Return [x, y] of the center of cell containing provided text 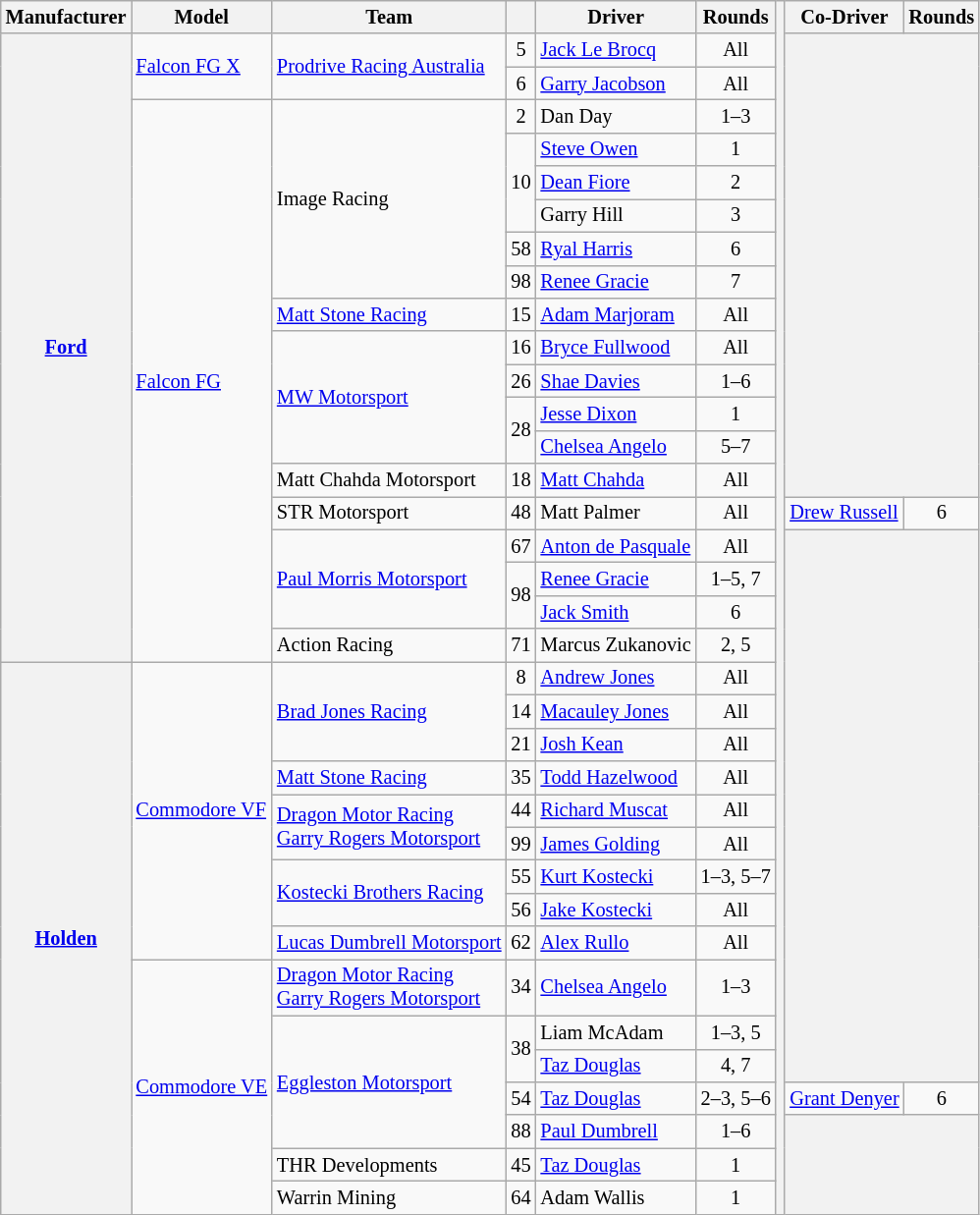
38 [520, 1049]
Action Racing [389, 645]
Commodore VE [202, 1086]
Dean Fiore [617, 183]
Matt Chahda Motorsport [389, 480]
14 [520, 711]
1–5, 7 [736, 579]
Grant Denyer [844, 1098]
Ford [67, 348]
Eggleston Motorsport [389, 1082]
26 [520, 381]
STR Motorsport [389, 513]
Richard Muscat [617, 810]
Jesse Dixon [617, 414]
Josh Kean [617, 745]
Jake Kostecki [617, 910]
Alex Rullo [617, 943]
18 [520, 480]
5 [520, 50]
3 [736, 215]
21 [520, 745]
Liam McAdam [617, 1032]
THR Developments [389, 1165]
Paul Dumbrell [617, 1132]
Co-Driver [844, 17]
88 [520, 1132]
Dan Day [617, 116]
Adam Marjoram [617, 314]
8 [520, 678]
10 [520, 183]
1–3, 5 [736, 1032]
Adam Wallis [617, 1197]
Manufacturer [67, 17]
62 [520, 943]
99 [520, 844]
67 [520, 546]
Team [389, 17]
48 [520, 513]
56 [520, 910]
34 [520, 987]
Marcus Zukanovic [617, 645]
Matt Palmer [617, 513]
5–7 [736, 447]
15 [520, 314]
James Golding [617, 844]
Prodrive Racing Australia [389, 67]
2–3, 5–6 [736, 1098]
28 [520, 430]
71 [520, 645]
Image Racing [389, 198]
1–3, 5–7 [736, 876]
58 [520, 249]
Paul Morris Motorsport [389, 580]
Kurt Kostecki [617, 876]
4, 7 [736, 1066]
Anton de Pasquale [617, 546]
64 [520, 1197]
54 [520, 1098]
35 [520, 777]
Drew Russell [844, 513]
Brad Jones Racing [389, 711]
Ryal Harris [617, 249]
Warrin Mining [389, 1197]
Garry Jacobson [617, 83]
2, 5 [736, 645]
Driver [617, 17]
44 [520, 810]
Falcon FG [202, 380]
Commodore VF [202, 809]
Kostecki Brothers Racing [389, 892]
45 [520, 1165]
Andrew Jones [617, 678]
Lucas Dumbrell Motorsport [389, 943]
Macauley Jones [617, 711]
Todd Hazelwood [617, 777]
Falcon FG X [202, 67]
Bryce Fullwood [617, 348]
Garry Hill [617, 215]
Shae Davies [617, 381]
Holden [67, 937]
16 [520, 348]
55 [520, 876]
Steve Owen [617, 149]
MW Motorsport [389, 397]
Jack Le Brocq [617, 50]
Model [202, 17]
Jack Smith [617, 612]
7 [736, 282]
Matt Chahda [617, 480]
